From the cell containing the given text, extract its center point as [x, y] coordinate. 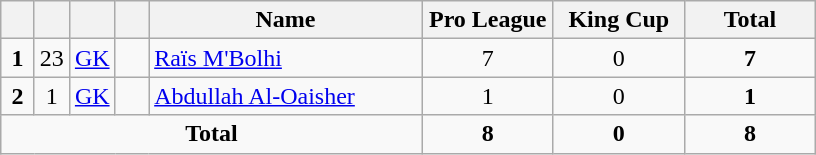
Name [286, 20]
King Cup [618, 20]
23 [52, 58]
2 [18, 96]
Abdullah Al-Oaisher [286, 96]
Raïs M'Bolhi [286, 58]
Pro League [488, 20]
